Identify which cell holds the provided text, then report its [X, Y] central coordinate. 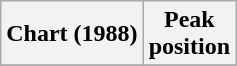
Peakposition [189, 34]
Chart (1988) [72, 34]
